Locate the cell with the specified text and output its [x, y] center coordinate. 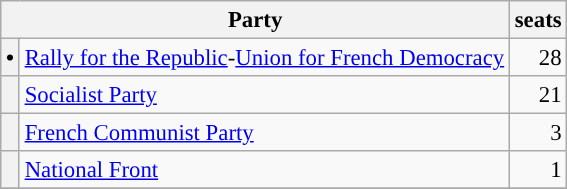
3 [538, 133]
French Communist Party [264, 133]
National Front [264, 170]
21 [538, 95]
Socialist Party [264, 95]
Party [256, 20]
28 [538, 58]
• [10, 58]
Rally for the Republic-Union for French Democracy [264, 58]
seats [538, 20]
1 [538, 170]
